Return [x, y] of the center of cell containing provided text 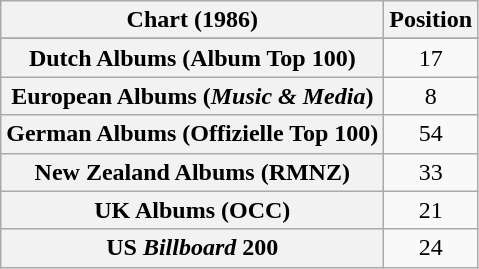
24 [431, 248]
17 [431, 58]
21 [431, 210]
European Albums (Music & Media) [192, 96]
Position [431, 20]
54 [431, 134]
German Albums (Offizielle Top 100) [192, 134]
8 [431, 96]
New Zealand Albums (RMNZ) [192, 172]
US Billboard 200 [192, 248]
Chart (1986) [192, 20]
33 [431, 172]
Dutch Albums (Album Top 100) [192, 58]
UK Albums (OCC) [192, 210]
